From the cell containing the given text, extract its center point as [X, Y] coordinate. 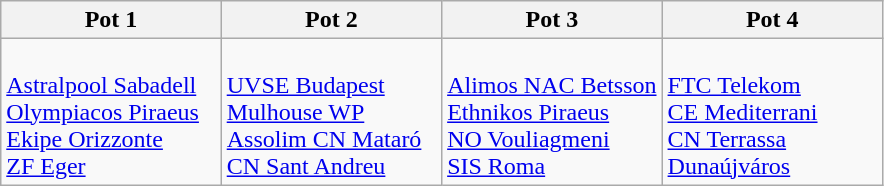
Astralpool Sabadell Olympiacos Piraeus Ekipe Orizzonte ZF Eger [111, 112]
Pot 2 [331, 20]
FTC Telekom CE Mediterrani CN Terrassa Dunaújváros [772, 112]
Pot 3 [552, 20]
Pot 1 [111, 20]
UVSE Budapest Mulhouse WP Assolim CN Mataró CN Sant Andreu [331, 112]
Alimos NAC Betsson Ethnikos Piraeus NO Vouliagmeni SIS Roma [552, 112]
Pot 4 [772, 20]
